From the cell containing the given text, extract its center point as (X, Y) coordinate. 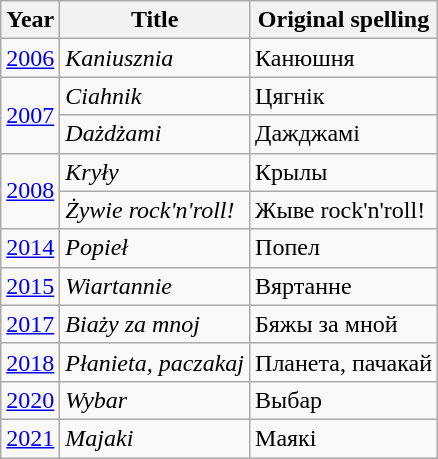
2018 (30, 362)
Wybar (155, 400)
Original spelling (344, 20)
2008 (30, 191)
Dażdżami (155, 134)
Kaniusznia (155, 58)
Year (30, 20)
Канюшня (344, 58)
Ciahnik (155, 96)
2006 (30, 58)
Попел (344, 248)
Biaży za mnoj (155, 324)
2017 (30, 324)
2021 (30, 438)
Kryły (155, 172)
Żywie rock'n'roll! (155, 210)
2014 (30, 248)
Жыве rock'n'roll! (344, 210)
Płanieta, paczakaj (155, 362)
Планета, пачакай (344, 362)
Вяртанне (344, 286)
Дажджамі (344, 134)
2007 (30, 115)
Выбар (344, 400)
Wiartannie (155, 286)
2020 (30, 400)
Title (155, 20)
Маякі (344, 438)
Цягнік (344, 96)
Popieł (155, 248)
Majaki (155, 438)
2015 (30, 286)
Крылы (344, 172)
Бяжы за мной (344, 324)
